Pinpoint the cell where the given text exists, returning its [X, Y] midpoint coordinate. 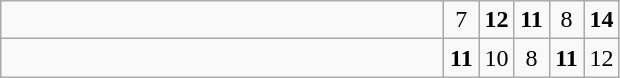
10 [496, 58]
7 [462, 20]
14 [602, 20]
